Pinpoint the cell where the given text exists, returning its (X, Y) midpoint coordinate. 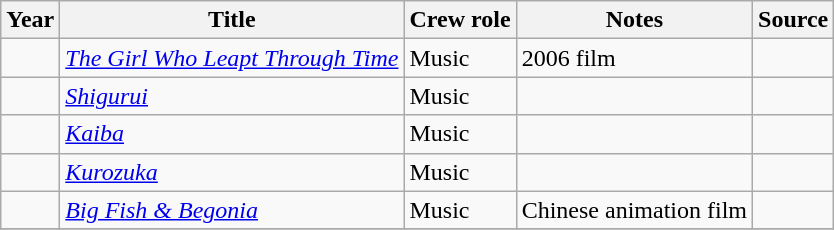
Kaiba (232, 134)
Crew role (460, 20)
Chinese animation film (634, 210)
2006 film (634, 58)
Title (232, 20)
Notes (634, 20)
Kurozuka (232, 172)
Big Fish & Begonia (232, 210)
Source (794, 20)
The Girl Who Leapt Through Time (232, 58)
Year (30, 20)
Shigurui (232, 96)
